Return the (x, y) coordinate for the center point of the cell that contains the specified text.  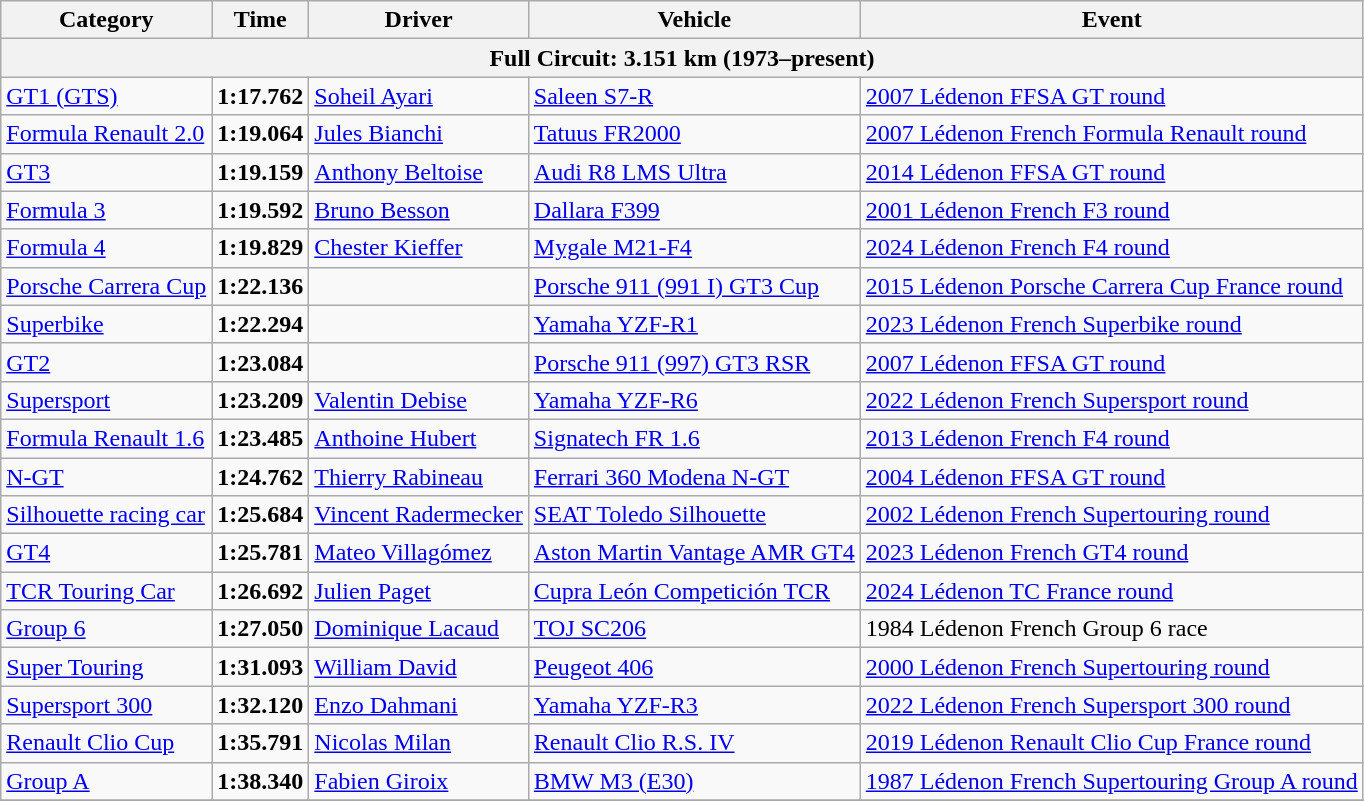
Mateo Villagómez (419, 553)
2014 Lédenon FFSA GT round (1112, 172)
1987 Lédenon French Supertouring Group A round (1112, 781)
2024 Lédenon French F4 round (1112, 248)
1:25.684 (260, 515)
Formula Renault 2.0 (106, 134)
TOJ SC206 (694, 629)
Valentin Debise (419, 400)
Cupra León Competición TCR (694, 591)
Renault Clio Cup (106, 743)
Aston Martin Vantage AMR GT4 (694, 553)
Tatuus FR2000 (694, 134)
Yamaha YZF-R1 (694, 324)
Anthony Beltoise (419, 172)
Renault Clio R.S. IV (694, 743)
1:25.781 (260, 553)
Event (1112, 20)
Dominique Lacaud (419, 629)
2019 Lédenon Renault Clio Cup France round (1112, 743)
1:35.791 (260, 743)
Super Touring (106, 667)
1:22.136 (260, 286)
2004 Lédenon FFSA GT round (1112, 477)
Full Circuit: 3.151 km (1973–present) (682, 58)
1:19.592 (260, 210)
1984 Lédenon French Group 6 race (1112, 629)
Saleen S7-R (694, 96)
GT1 (GTS) (106, 96)
1:17.762 (260, 96)
Jules Bianchi (419, 134)
GT2 (106, 362)
Mygale M21-F4 (694, 248)
Porsche Carrera Cup (106, 286)
Formula Renault 1.6 (106, 438)
Peugeot 406 (694, 667)
Fabien Giroix (419, 781)
2022 Lédenon French Supersport 300 round (1112, 705)
2000 Lédenon French Supertouring round (1112, 667)
Category (106, 20)
Julien Paget (419, 591)
1:22.294 (260, 324)
Porsche 911 (997) GT3 RSR (694, 362)
SEAT Toledo Silhouette (694, 515)
GT3 (106, 172)
Vehicle (694, 20)
Group 6 (106, 629)
2023 Lédenon French GT4 round (1112, 553)
2023 Lédenon French Superbike round (1112, 324)
Yamaha YZF-R3 (694, 705)
BMW M3 (E30) (694, 781)
Enzo Dahmani (419, 705)
2022 Lédenon French Supersport round (1112, 400)
Group A (106, 781)
Anthoine Hubert (419, 438)
1:32.120 (260, 705)
Vincent Radermecker (419, 515)
1:23.485 (260, 438)
1:24.762 (260, 477)
Silhouette racing car (106, 515)
1:31.093 (260, 667)
GT4 (106, 553)
1:19.064 (260, 134)
2002 Lédenon French Supertouring round (1112, 515)
Dallara F399 (694, 210)
1:23.084 (260, 362)
Porsche 911 (991 I) GT3 Cup (694, 286)
Supersport 300 (106, 705)
2001 Lédenon French F3 round (1112, 210)
1:27.050 (260, 629)
Audi R8 LMS Ultra (694, 172)
1:26.692 (260, 591)
N-GT (106, 477)
2013 Lédenon French F4 round (1112, 438)
Supersport (106, 400)
Signatech FR 1.6 (694, 438)
Superbike (106, 324)
Yamaha YZF-R6 (694, 400)
2024 Lédenon TC France round (1112, 591)
1:19.829 (260, 248)
Ferrari 360 Modena N-GT (694, 477)
Bruno Besson (419, 210)
Chester Kieffer (419, 248)
1:38.340 (260, 781)
Time (260, 20)
1:23.209 (260, 400)
1:19.159 (260, 172)
Soheil Ayari (419, 96)
Thierry Rabineau (419, 477)
Nicolas Milan (419, 743)
TCR Touring Car (106, 591)
William David (419, 667)
Driver (419, 20)
Formula 3 (106, 210)
2015 Lédenon Porsche Carrera Cup France round (1112, 286)
Formula 4 (106, 248)
2007 Lédenon French Formula Renault round (1112, 134)
